Output the [x, y] coordinate of the center of the cell containing the given text.  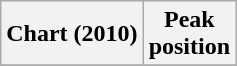
Chart (2010) [72, 34]
Peakposition [189, 34]
